Search for the cell housing the specified text and yield its [x, y] center coordinate. 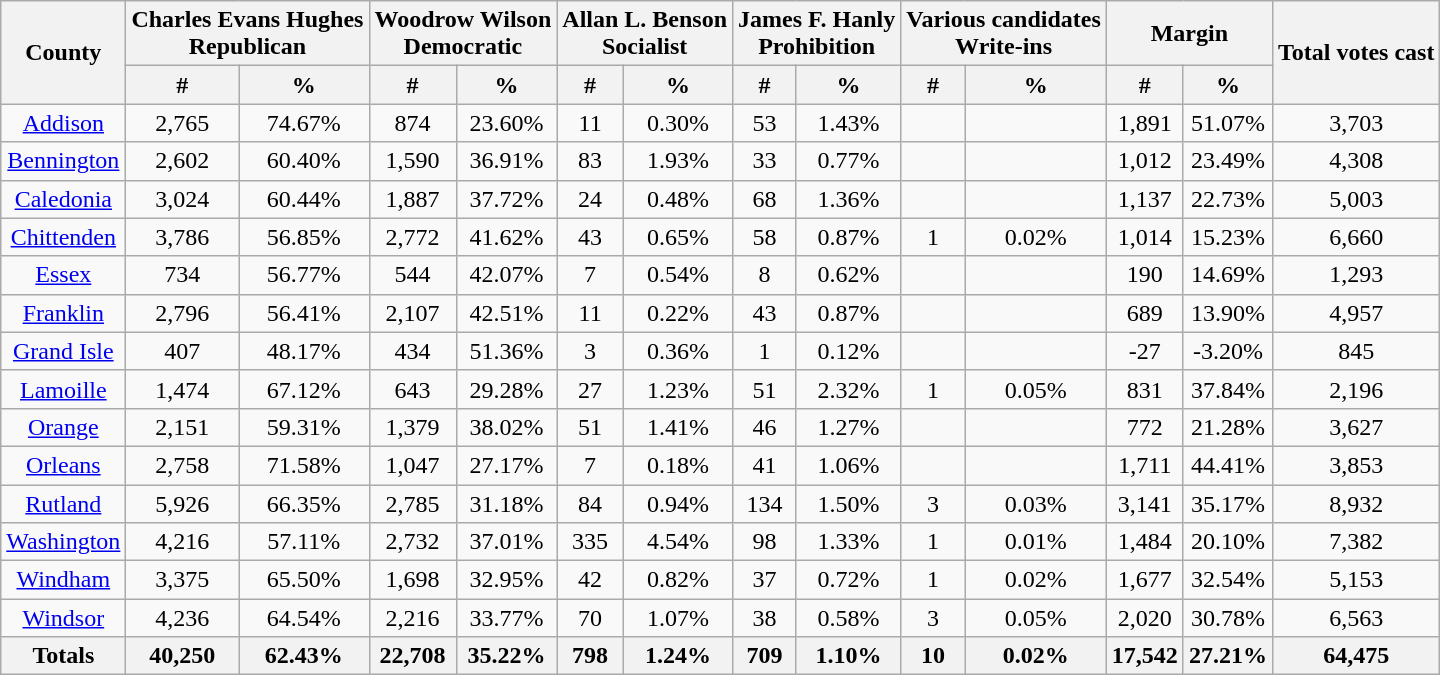
3,024 [182, 199]
56.77% [304, 275]
67.12% [304, 389]
65.50% [304, 580]
0.58% [848, 618]
64,475 [1356, 656]
0.62% [848, 275]
1,677 [1144, 580]
5,153 [1356, 580]
0.48% [678, 199]
6,563 [1356, 618]
2,772 [412, 237]
10 [933, 656]
2,732 [412, 542]
Allan L. BensonSocialist [645, 34]
27.17% [506, 465]
Totals [64, 656]
8,932 [1356, 503]
51.07% [1228, 123]
4.54% [678, 542]
1.41% [678, 427]
84 [590, 503]
44.41% [1228, 465]
0.54% [678, 275]
County [64, 52]
7,382 [1356, 542]
0.65% [678, 237]
709 [765, 656]
2,785 [412, 503]
134 [765, 503]
3,375 [182, 580]
Charles Evans HughesRepublican [248, 34]
27 [590, 389]
4,216 [182, 542]
32.54% [1228, 580]
1,711 [1144, 465]
Margin [1189, 34]
3,853 [1356, 465]
1,887 [412, 199]
56.41% [304, 313]
Grand Isle [64, 351]
643 [412, 389]
8 [765, 275]
2,758 [182, 465]
38.02% [506, 427]
32.95% [506, 580]
41 [765, 465]
1,698 [412, 580]
0.72% [848, 580]
Orleans [64, 465]
66.35% [304, 503]
22.73% [1228, 199]
2,107 [412, 313]
1.93% [678, 161]
1.27% [848, 427]
1,012 [1144, 161]
798 [590, 656]
1,484 [1144, 542]
Orange [64, 427]
1,891 [1144, 123]
831 [1144, 389]
53 [765, 123]
35.22% [506, 656]
15.23% [1228, 237]
0.94% [678, 503]
0.30% [678, 123]
1.43% [848, 123]
36.91% [506, 161]
70 [590, 618]
22,708 [412, 656]
4,236 [182, 618]
Caledonia [64, 199]
4,957 [1356, 313]
37.01% [506, 542]
37.72% [506, 199]
98 [765, 542]
0.36% [678, 351]
874 [412, 123]
Franklin [64, 313]
37 [765, 580]
35.17% [1228, 503]
-3.20% [1228, 351]
2,216 [412, 618]
Woodrow WilsonDemocratic [463, 34]
190 [1144, 275]
57.11% [304, 542]
40,250 [182, 656]
Chittenden [64, 237]
21.28% [1228, 427]
27.21% [1228, 656]
335 [590, 542]
1,379 [412, 427]
23.60% [506, 123]
24 [590, 199]
68 [765, 199]
772 [1144, 427]
407 [182, 351]
42.07% [506, 275]
58 [765, 237]
48.17% [304, 351]
2,602 [182, 161]
734 [182, 275]
41.62% [506, 237]
2,765 [182, 123]
0.01% [1036, 542]
33.77% [506, 618]
Addison [64, 123]
Lamoille [64, 389]
1.23% [678, 389]
71.58% [304, 465]
1.06% [848, 465]
2,020 [1144, 618]
83 [590, 161]
42.51% [506, 313]
0.82% [678, 580]
62.43% [304, 656]
42 [590, 580]
1.33% [848, 542]
Rutland [64, 503]
3,786 [182, 237]
1,137 [1144, 199]
5,926 [182, 503]
1.07% [678, 618]
0.03% [1036, 503]
James F. HanlyProhibition [817, 34]
29.28% [506, 389]
46 [765, 427]
6,660 [1356, 237]
74.67% [304, 123]
434 [412, 351]
30.78% [1228, 618]
845 [1356, 351]
60.40% [304, 161]
2,196 [1356, 389]
23.49% [1228, 161]
38 [765, 618]
0.22% [678, 313]
2,151 [182, 427]
Essex [64, 275]
1.36% [848, 199]
17,542 [1144, 656]
2,796 [182, 313]
14.69% [1228, 275]
3,141 [1144, 503]
59.31% [304, 427]
60.44% [304, 199]
Total votes cast [1356, 52]
3,627 [1356, 427]
Various candidatesWrite-ins [1004, 34]
Bennington [64, 161]
Windham [64, 580]
56.85% [304, 237]
51.36% [506, 351]
20.10% [1228, 542]
3,703 [1356, 123]
37.84% [1228, 389]
1,047 [412, 465]
1,293 [1356, 275]
1,590 [412, 161]
31.18% [506, 503]
Washington [64, 542]
2.32% [848, 389]
1,014 [1144, 237]
13.90% [1228, 313]
5,003 [1356, 199]
1.10% [848, 656]
0.18% [678, 465]
689 [1144, 313]
1.50% [848, 503]
0.12% [848, 351]
64.54% [304, 618]
-27 [1144, 351]
4,308 [1356, 161]
1.24% [678, 656]
544 [412, 275]
1,474 [182, 389]
0.77% [848, 161]
Windsor [64, 618]
33 [765, 161]
